Find where the given text appears and provide that cell's center as (x, y) coordinate. 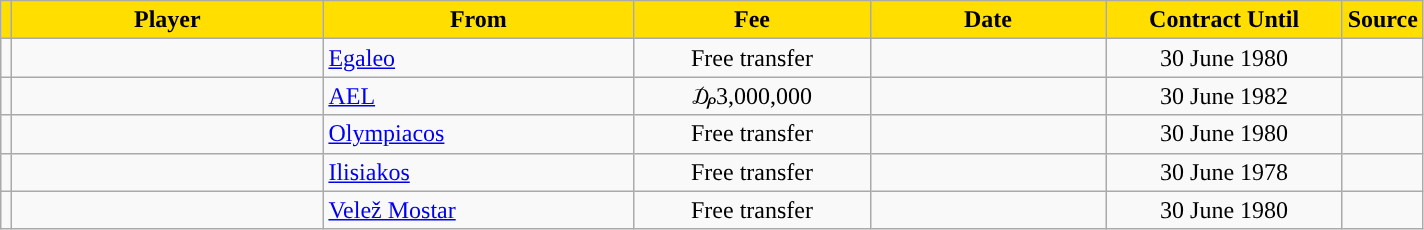
30 June 1978 (1224, 172)
Contract Until (1224, 20)
Date (988, 20)
Egaleo (478, 58)
Fee (752, 20)
AEL (478, 96)
30 June 1982 (1224, 96)
Player (168, 20)
₯3,000,000 (752, 96)
Ilisiakos (478, 172)
From (478, 20)
Velež Mostar (478, 210)
Source (1382, 20)
Olympiacos (478, 134)
